Scan for the cell matching the given text and deliver its (x, y) coordinate at center. 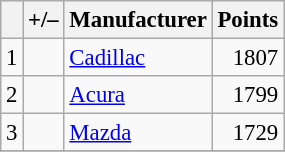
3 (12, 133)
1 (12, 58)
Mazda (138, 133)
1799 (248, 95)
+/– (44, 20)
1807 (248, 58)
1729 (248, 133)
Manufacturer (138, 20)
Cadillac (138, 58)
2 (12, 95)
Acura (138, 95)
Points (248, 20)
